Scan for the cell matching the given text and deliver its (X, Y) coordinate at center. 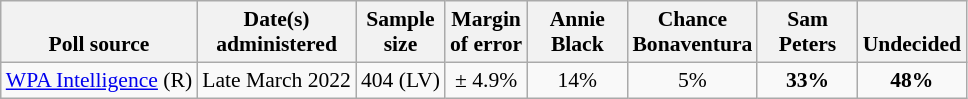
WPA Intelligence (R) (99, 80)
Marginof error (486, 32)
Date(s)administered (276, 32)
ChanceBonaventura (692, 32)
AnnieBlack (577, 32)
Late March 2022 (276, 80)
Samplesize (400, 32)
33% (807, 80)
Poll source (99, 32)
404 (LV) (400, 80)
5% (692, 80)
SamPeters (807, 32)
48% (912, 80)
± 4.9% (486, 80)
14% (577, 80)
Undecided (912, 32)
